Identify which cell holds the provided text, then report its (x, y) central coordinate. 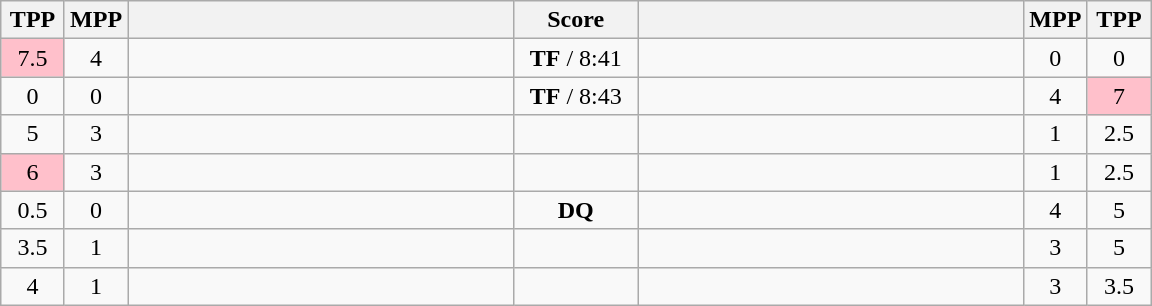
0.5 (33, 210)
6 (33, 172)
DQ (576, 210)
Score (576, 20)
TF / 8:43 (576, 96)
7.5 (33, 58)
7 (1119, 96)
TF / 8:41 (576, 58)
